Scan for the cell matching the given text and deliver its (x, y) coordinate at center. 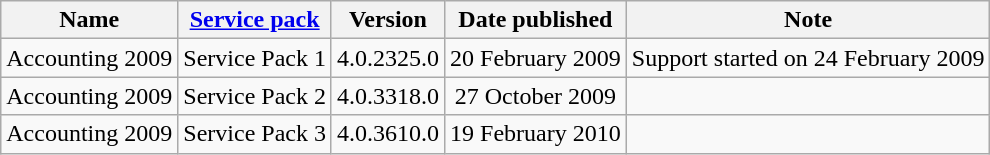
19 February 2010 (536, 134)
27 October 2009 (536, 96)
Support started on 24 February 2009 (808, 58)
4.0.3610.0 (388, 134)
Note (808, 20)
Service pack (255, 20)
Name (90, 20)
Date published (536, 20)
Version (388, 20)
Service Pack 1 (255, 58)
20 February 2009 (536, 58)
Service Pack 2 (255, 96)
Service Pack 3 (255, 134)
4.0.2325.0 (388, 58)
4.0.3318.0 (388, 96)
